Search for the cell housing the specified text and yield its [x, y] center coordinate. 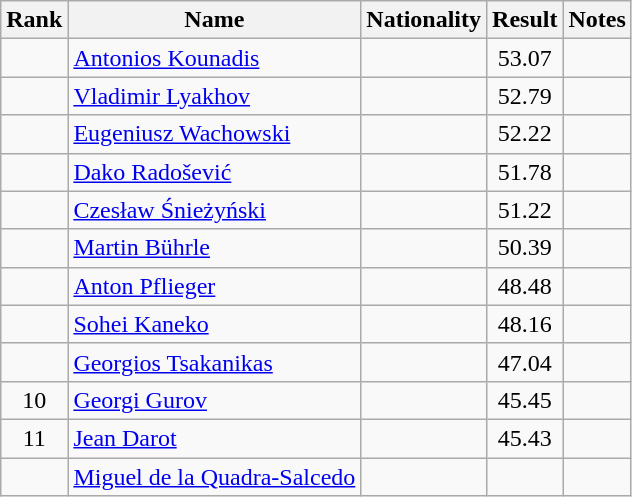
11 [34, 438]
51.22 [525, 210]
48.16 [525, 324]
Miguel de la Quadra-Salcedo [214, 477]
45.43 [525, 438]
48.48 [525, 286]
Notes [597, 20]
52.22 [525, 134]
Result [525, 20]
47.04 [525, 362]
50.39 [525, 248]
53.07 [525, 58]
52.79 [525, 96]
51.78 [525, 172]
45.45 [525, 400]
Sohei Kaneko [214, 324]
Eugeniusz Wachowski [214, 134]
Dako Radošević [214, 172]
Georgios Tsakanikas [214, 362]
Jean Darot [214, 438]
Name [214, 20]
10 [34, 400]
Martin Bührle [214, 248]
Antonios Kounadis [214, 58]
Nationality [424, 20]
Czesław Śnieżyński [214, 210]
Rank [34, 20]
Georgi Gurov [214, 400]
Anton Pflieger [214, 286]
Vladimir Lyakhov [214, 96]
